Identify which cell holds the provided text, then report its [X, Y] central coordinate. 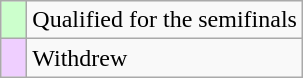
Qualified for the semifinals [165, 20]
Withdrew [165, 58]
